Find where the given text appears and provide that cell's center as (X, Y) coordinate. 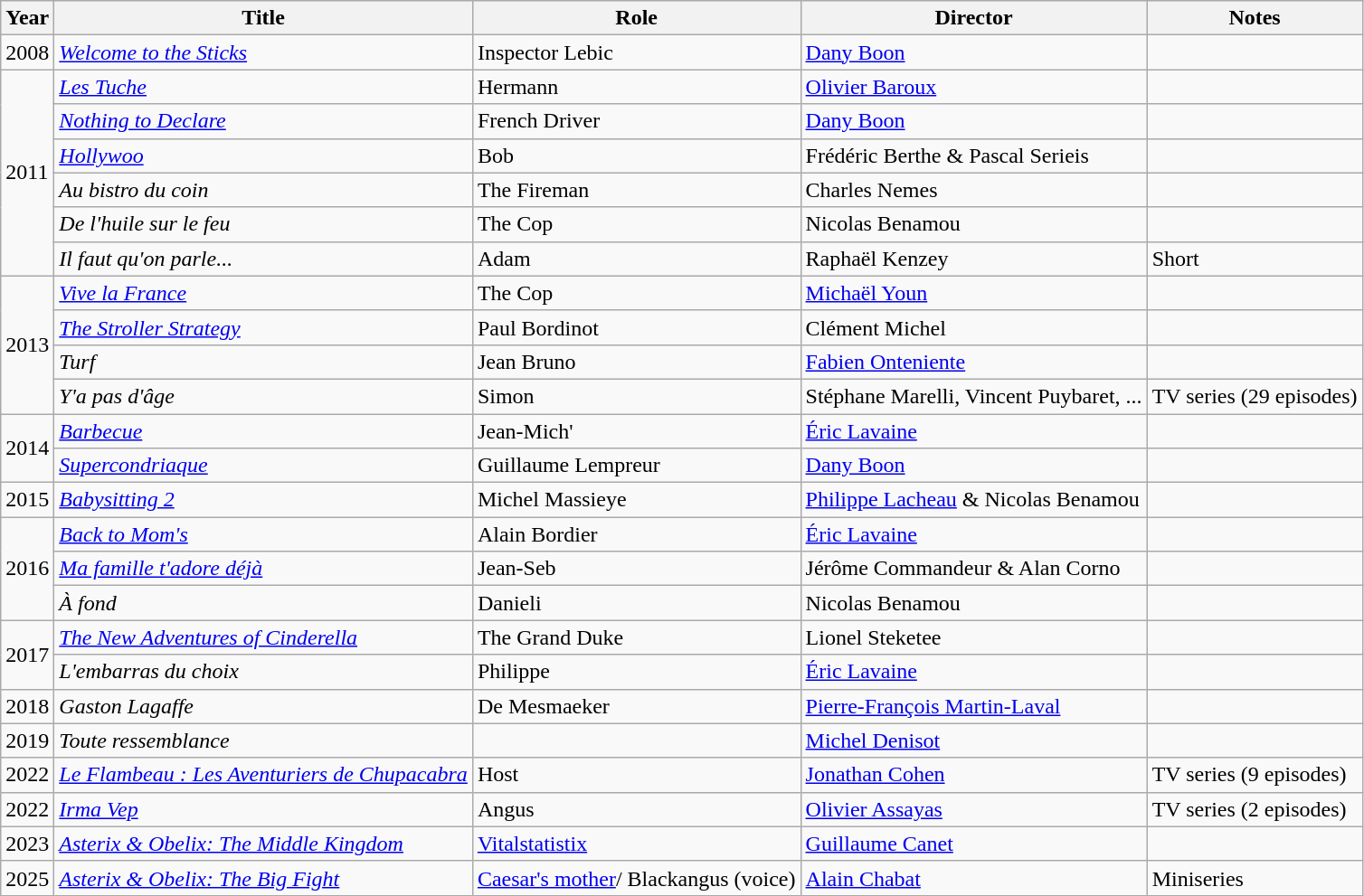
The Stroller Strategy (264, 327)
Ma famille t'adore déjà (264, 569)
Vitalstatistix (637, 844)
Danieli (637, 603)
Year (27, 18)
Jonathan Cohen (973, 775)
Philippe Lacheau & Nicolas Benamou (973, 500)
Alain Chabat (973, 878)
The Fireman (637, 190)
Jérôme Commandeur & Alan Corno (973, 569)
2008 (27, 52)
Back to Mom's (264, 534)
Guillaume Lempreur (637, 466)
Jean Bruno (637, 362)
Asterix & Obelix: The Middle Kingdom (264, 844)
The New Adventures of Cinderella (264, 637)
The Grand Duke (637, 637)
Supercondriaque (264, 466)
Le Flambeau : Les Aventuriers de Chupacabra (264, 775)
Angus (637, 809)
Barbecue (264, 431)
Asterix & Obelix: The Big Fight (264, 878)
De Mesmaeker (637, 706)
2025 (27, 878)
2013 (27, 344)
Turf (264, 362)
Nothing to Declare (264, 121)
Miniseries (1255, 878)
TV series (2 episodes) (1255, 809)
Jean-Mich' (637, 431)
Frédéric Berthe & Pascal Serieis (973, 156)
Y'a pas d'âge (264, 396)
TV series (9 episodes) (1255, 775)
Director (973, 18)
Guillaume Canet (973, 844)
Title (264, 18)
Toute ressemblance (264, 740)
2015 (27, 500)
Short (1255, 259)
Michel Massieye (637, 500)
Host (637, 775)
TV series (29 episodes) (1255, 396)
2019 (27, 740)
Simon (637, 396)
Role (637, 18)
De l'huile sur le feu (264, 224)
Irma Vep (264, 809)
Adam (637, 259)
Babysitting 2 (264, 500)
L'embarras du choix (264, 672)
Il faut qu'on parle... (264, 259)
Alain Bordier (637, 534)
Jean-Seb (637, 569)
Michel Denisot (973, 740)
2017 (27, 655)
Olivier Baroux (973, 87)
Au bistro du coin (264, 190)
Welcome to the Sticks (264, 52)
2018 (27, 706)
Hollywoo (264, 156)
2016 (27, 569)
Stéphane Marelli, Vincent Puybaret, ... (973, 396)
Notes (1255, 18)
Les Tuche (264, 87)
Gaston Lagaffe (264, 706)
Philippe (637, 672)
Paul Bordinot (637, 327)
Fabien Onteniente (973, 362)
Bob (637, 156)
French Driver (637, 121)
Charles Nemes (973, 190)
Raphaël Kenzey (973, 259)
Vive la France (264, 293)
Lionel Steketee (973, 637)
Michaël Youn (973, 293)
Hermann (637, 87)
Olivier Assayas (973, 809)
2023 (27, 844)
2014 (27, 448)
2011 (27, 173)
À fond (264, 603)
Pierre-François Martin-Laval (973, 706)
Clément Michel (973, 327)
Caesar's mother/ Blackangus (voice) (637, 878)
Inspector Lebic (637, 52)
